Return the (X, Y) coordinate for the center point of the cell that contains the specified text.  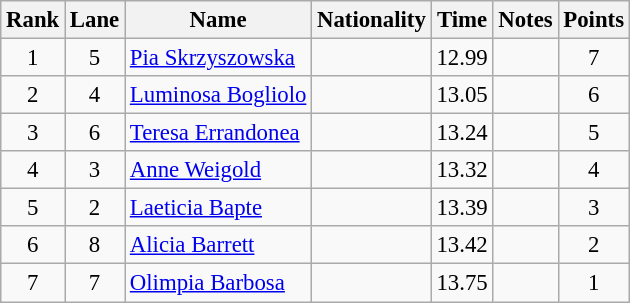
Nationality (372, 20)
13.75 (462, 283)
13.42 (462, 245)
Pia Skrzyszowska (218, 58)
13.32 (462, 170)
Teresa Errandonea (218, 133)
Name (218, 20)
12.99 (462, 58)
Notes (526, 20)
Olimpia Barbosa (218, 283)
8 (95, 245)
13.39 (462, 208)
Alicia Barrett (218, 245)
13.24 (462, 133)
13.05 (462, 95)
Lane (95, 20)
Rank (33, 20)
Laeticia Bapte (218, 208)
Anne Weigold (218, 170)
Time (462, 20)
Points (594, 20)
Luminosa Bogliolo (218, 95)
